Provide the [x, y] coordinate of the cell's center where the given text is located.  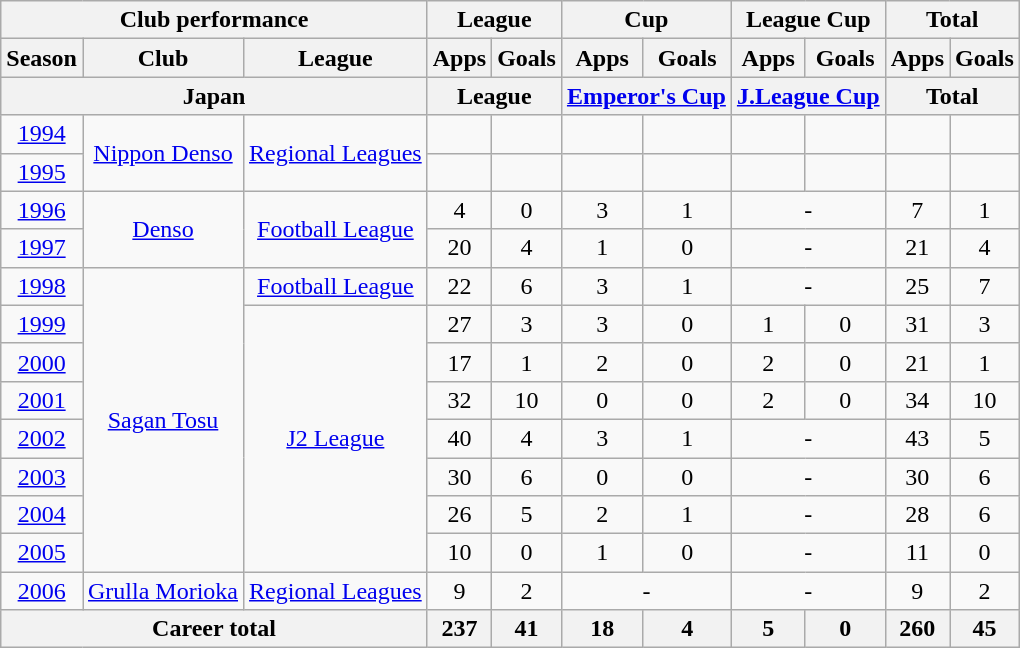
Nippon Denso [162, 153]
31 [917, 324]
Season [42, 58]
22 [459, 286]
Career total [214, 629]
J2 League [336, 438]
26 [459, 515]
2005 [42, 553]
2006 [42, 591]
1996 [42, 210]
2003 [42, 477]
18 [602, 629]
17 [459, 362]
2004 [42, 515]
41 [527, 629]
2001 [42, 400]
260 [917, 629]
1998 [42, 286]
34 [917, 400]
11 [917, 553]
2000 [42, 362]
1994 [42, 134]
Club performance [214, 20]
Japan [214, 96]
J.League Cup [808, 96]
32 [459, 400]
28 [917, 515]
Club [162, 58]
Sagan Tosu [162, 419]
40 [459, 438]
1997 [42, 248]
League Cup [808, 20]
43 [917, 438]
1999 [42, 324]
Emperor's Cup [646, 96]
Grulla Morioka [162, 591]
27 [459, 324]
20 [459, 248]
1995 [42, 172]
25 [917, 286]
45 [985, 629]
Cup [646, 20]
Denso [162, 229]
237 [459, 629]
2002 [42, 438]
